Capture the cell that displays the provided text and extract its [X, Y] central coordinate. 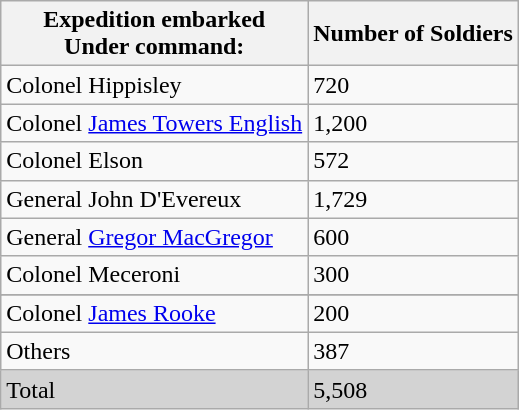
720 [414, 85]
572 [414, 161]
Others [154, 351]
Colonel Hippisley [154, 85]
600 [414, 237]
Colonel Meceroni [154, 275]
387 [414, 351]
300 [414, 275]
1,729 [414, 199]
Colonel Elson [154, 161]
General John D'Evereux [154, 199]
Colonel James Rooke [154, 313]
Total [154, 389]
1,200 [414, 123]
Colonel James Towers English [154, 123]
5,508 [414, 389]
200 [414, 313]
General Gregor MacGregor [154, 237]
Number of Soldiers [414, 34]
Expedition embarkedUnder command: [154, 34]
